Pinpoint the cell where the given text exists, returning its [x, y] midpoint coordinate. 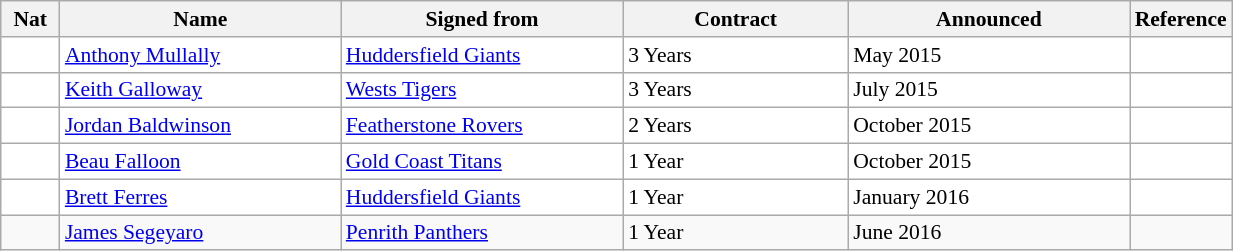
January 2016 [988, 197]
June 2016 [988, 233]
Keith Galloway [200, 90]
Nat [30, 19]
Gold Coast Titans [482, 162]
Featherstone Rovers [482, 126]
Contract [736, 19]
Reference [1181, 19]
Wests Tigers [482, 90]
July 2015 [988, 90]
Brett Ferres [200, 197]
Name [200, 19]
Anthony Mullally [200, 55]
Signed from [482, 19]
Jordan Baldwinson [200, 126]
Announced [988, 19]
James Segeyaro [200, 233]
Beau Falloon [200, 162]
Penrith Panthers [482, 233]
May 2015 [988, 55]
2 Years [736, 126]
